Output the (x, y) coordinate of the center of the cell containing the given text.  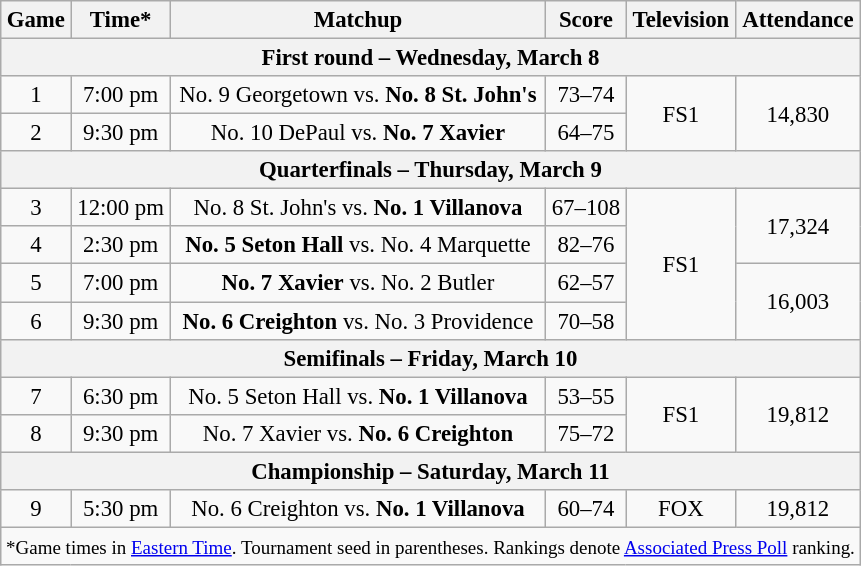
64–75 (586, 133)
5:30 pm (120, 509)
No. 5 Seton Hall vs. No. 1 Villanova (358, 396)
2 (36, 133)
73–74 (586, 95)
No. 7 Xavier vs. No. 6 Creighton (358, 433)
Game (36, 20)
No. 6 Creighton vs. No. 1 Villanova (358, 509)
6 (36, 321)
Semifinals – Friday, March 10 (430, 358)
Television (680, 20)
60–74 (586, 509)
1 (36, 95)
67–108 (586, 208)
9 (36, 509)
No. 5 Seton Hall vs. No. 4 Marquette (358, 245)
62–57 (586, 283)
82–76 (586, 245)
16,003 (798, 302)
Time* (120, 20)
14,830 (798, 114)
Matchup (358, 20)
No. 6 Creighton vs. No. 3 Providence (358, 321)
8 (36, 433)
75–72 (586, 433)
2:30 pm (120, 245)
Championship – Saturday, March 11 (430, 471)
No. 9 Georgetown vs. No. 8 St. John's (358, 95)
Score (586, 20)
FOX (680, 509)
17,324 (798, 226)
No. 10 DePaul vs. No. 7 Xavier (358, 133)
3 (36, 208)
*Game times in Eastern Time. Tournament seed in parentheses. Rankings denote Associated Press Poll ranking. (430, 546)
5 (36, 283)
70–58 (586, 321)
First round – Wednesday, March 8 (430, 58)
53–55 (586, 396)
Quarterfinals – Thursday, March 9 (430, 170)
Attendance (798, 20)
7 (36, 396)
6:30 pm (120, 396)
No. 7 Xavier vs. No. 2 Butler (358, 283)
No. 8 St. John's vs. No. 1 Villanova (358, 208)
12:00 pm (120, 208)
4 (36, 245)
